For the text-containing cell, return its midpoint in (X, Y) coordinate format. 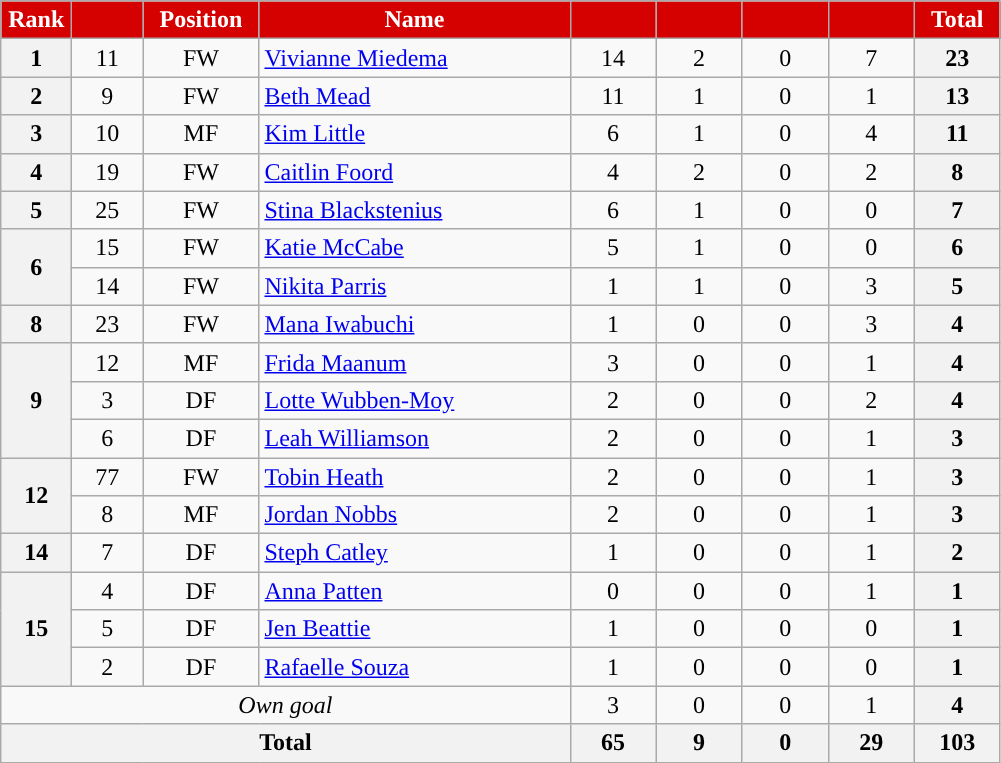
Jordan Nobbs (414, 515)
Steph Catley (414, 553)
Leah Williamson (414, 438)
Stina Blackstenius (414, 210)
Rank (36, 20)
Own goal (286, 705)
29 (871, 743)
Nikita Parris (414, 286)
Caitlin Foord (414, 172)
Beth Mead (414, 96)
25 (108, 210)
Position (201, 20)
10 (108, 134)
Rafaelle Souza (414, 667)
Tobin Heath (414, 477)
Frida Maanum (414, 362)
65 (613, 743)
Katie McCabe (414, 248)
Vivianne Miedema (414, 58)
13 (957, 96)
Anna Patten (414, 591)
Mana Iwabuchi (414, 324)
Kim Little (414, 134)
103 (957, 743)
Lotte Wubben-Moy (414, 400)
19 (108, 172)
Name (414, 20)
77 (108, 477)
Jen Beattie (414, 629)
